Detect which cell encompasses the target text, then output its (x, y) center coordinate. 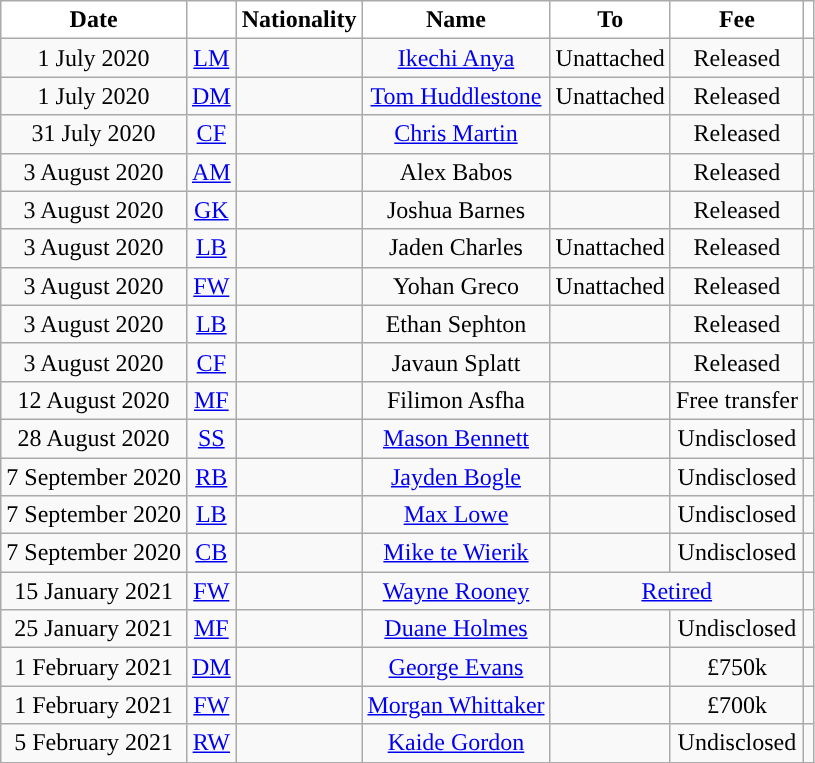
Mason Bennett (456, 438)
Max Lowe (456, 515)
Duane Holmes (456, 629)
Kaide Gordon (456, 743)
Free transfer (736, 400)
£700k (736, 705)
Fee (736, 20)
15 January 2021 (94, 591)
£750k (736, 667)
25 January 2021 (94, 629)
Nationality (299, 20)
RB (211, 477)
LM (211, 58)
Wayne Rooney (456, 591)
AM (211, 172)
Alex Babos (456, 172)
28 August 2020 (94, 438)
Retired (676, 591)
To (610, 20)
SS (211, 438)
Morgan Whittaker (456, 705)
Jayden Bogle (456, 477)
12 August 2020 (94, 400)
Joshua Barnes (456, 210)
CB (211, 553)
Ethan Sephton (456, 324)
Jaden Charles (456, 248)
Filimon Asfha (456, 400)
Chris Martin (456, 134)
GK (211, 210)
Tom Huddlestone (456, 96)
George Evans (456, 667)
31 July 2020 (94, 134)
Mike te Wierik (456, 553)
Yohan Greco (456, 286)
Ikechi Anya (456, 58)
Javaun Splatt (456, 362)
5 February 2021 (94, 743)
Date (94, 20)
RW (211, 743)
Name (456, 20)
